Find where the given text appears and provide that cell's center as (x, y) coordinate. 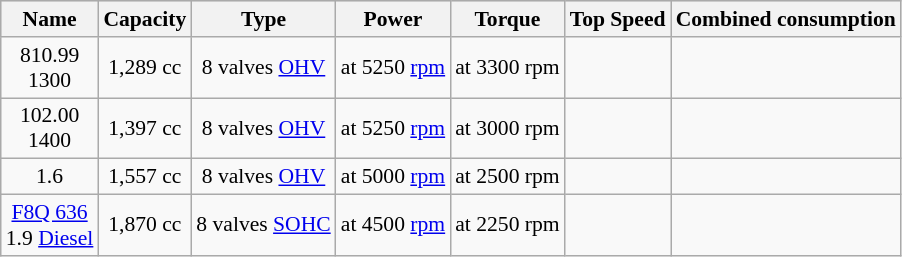
Top Speed (618, 19)
810.991300 (50, 68)
at 3000 rpm (507, 128)
at 5000 rpm (393, 177)
at 2500 rpm (507, 177)
Name (50, 19)
Power (393, 19)
102.001400 (50, 128)
F8Q 6361.9 Diesel (50, 226)
1,870 cc (144, 226)
1,397 cc (144, 128)
8 valves SOHC (263, 226)
Torque (507, 19)
Combined consumption (786, 19)
at 4500 rpm (393, 226)
at 3300 rpm (507, 68)
Type (263, 19)
Capacity (144, 19)
1,557 cc (144, 177)
at 2250 rpm (507, 226)
1.6 (50, 177)
1,289 cc (144, 68)
